Detect which cell encompasses the target text, then output its [x, y] center coordinate. 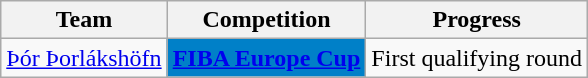
FIBA Europe Cup [266, 58]
First qualifying round [477, 58]
Þór Þorlákshöfn [84, 58]
Team [84, 20]
Progress [477, 20]
Competition [266, 20]
